Determine the (X, Y) coordinate at the center of the cell enclosing the given text.  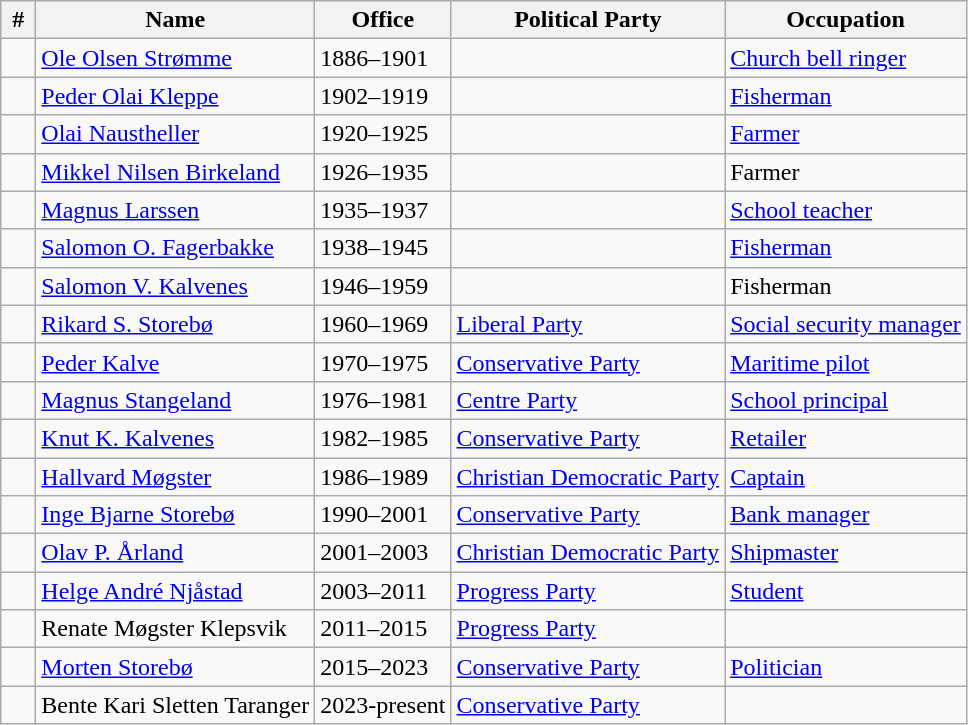
Church bell ringer (846, 58)
Centre Party (588, 400)
Knut K. Kalvenes (176, 438)
1902–1919 (383, 96)
Morten Storebø (176, 667)
Olav P. Årland (176, 553)
Peder Olai Kleppe (176, 96)
1982–1985 (383, 438)
Magnus Stangeland (176, 400)
1938–1945 (383, 248)
1990–2001 (383, 515)
2023-present (383, 705)
1970–1975 (383, 362)
Renate Møgster Klepsvik (176, 629)
1986–1989 (383, 477)
Political Party (588, 20)
Hallvard Møgster (176, 477)
2003–2011 (383, 591)
1926–1935 (383, 172)
School principal (846, 400)
2011–2015 (383, 629)
Peder Kalve (176, 362)
Office (383, 20)
Salomon V. Kalvenes (176, 286)
Inge Bjarne Storebø (176, 515)
Politician (846, 667)
Retailer (846, 438)
Bente Kari Sletten Taranger (176, 705)
Salomon O. Fagerbakke (176, 248)
1886–1901 (383, 58)
Captain (846, 477)
Student (846, 591)
1946–1959 (383, 286)
Shipmaster (846, 553)
Occupation (846, 20)
Social security manager (846, 324)
1976–1981 (383, 400)
Bank manager (846, 515)
Liberal Party (588, 324)
2001–2003 (383, 553)
# (18, 20)
1920–1925 (383, 134)
Helge André Njåstad (176, 591)
Olai Naustheller (176, 134)
Rikard S. Storebø (176, 324)
1960–1969 (383, 324)
Magnus Larssen (176, 210)
Ole Olsen Strømme (176, 58)
Maritime pilot (846, 362)
Mikkel Nilsen Birkeland (176, 172)
School teacher (846, 210)
Name (176, 20)
1935–1937 (383, 210)
2015–2023 (383, 667)
